Output the (X, Y) coordinate of the center of the cell containing the given text.  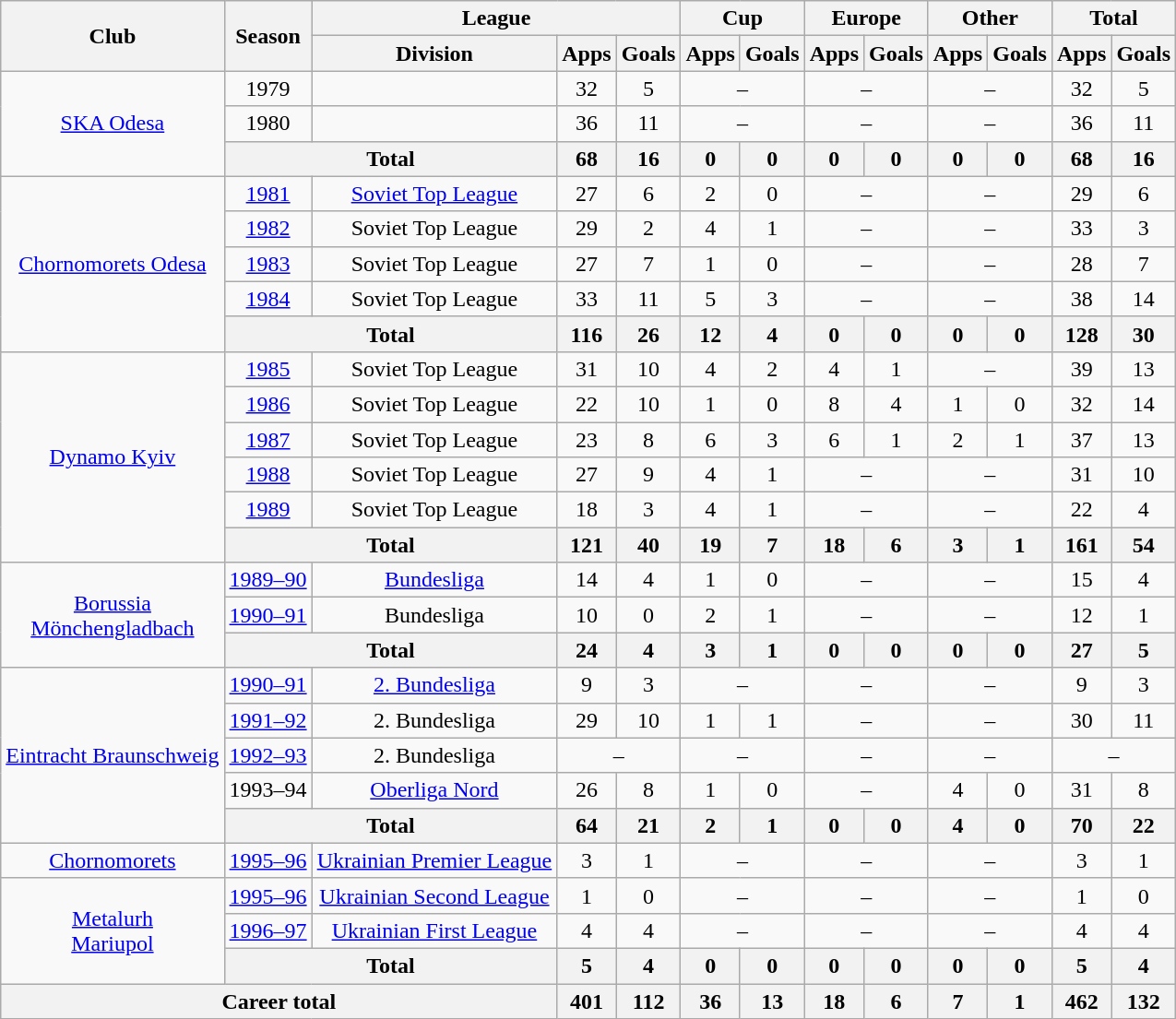
Club (113, 36)
38 (1081, 299)
54 (1144, 545)
Other (990, 18)
Ukrainian First League (434, 930)
Oberliga Nord (434, 790)
BorussiaMönchengladbach (113, 615)
24 (587, 650)
1991–92 (267, 720)
15 (1081, 580)
37 (1081, 440)
SKA Odesa (113, 124)
MetalurhMariupol (113, 930)
Chornomorets Odesa (113, 264)
Ukrainian Premier League (434, 860)
462 (1081, 1001)
League (496, 18)
Career total (279, 1001)
1988 (267, 475)
Season (267, 36)
Europe (866, 18)
121 (587, 545)
161 (1081, 545)
116 (587, 334)
1981 (267, 194)
1992–93 (267, 755)
Chornomorets (113, 860)
1983 (267, 264)
70 (1081, 825)
1987 (267, 440)
1985 (267, 369)
1996–97 (267, 930)
1993–94 (267, 790)
40 (648, 545)
1984 (267, 299)
1979 (267, 89)
1980 (267, 124)
Dynamo Kyiv (113, 456)
21 (648, 825)
64 (587, 825)
Eintracht Braunschweig (113, 755)
1986 (267, 404)
1989–90 (267, 580)
Cup (742, 18)
132 (1144, 1001)
Ukrainian Second League (434, 895)
112 (648, 1001)
1989 (267, 510)
1982 (267, 229)
23 (587, 440)
39 (1081, 369)
Division (434, 53)
19 (710, 545)
401 (587, 1001)
28 (1081, 264)
128 (1081, 334)
